Pinpoint the cell where the given text exists, returning its (X, Y) midpoint coordinate. 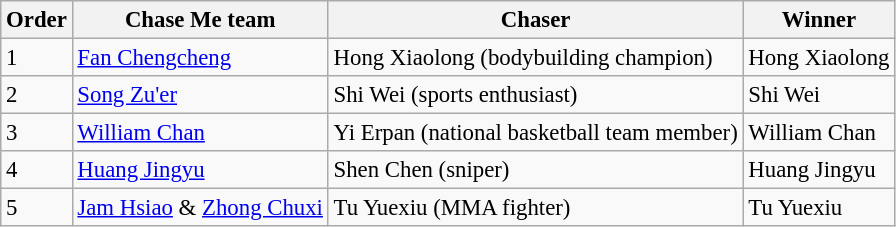
Chaser (536, 20)
Tu Yuexiu (819, 208)
Jam Hsiao & Zhong Chuxi (200, 208)
1 (36, 58)
Shi Wei (sports enthusiast) (536, 95)
4 (36, 170)
Winner (819, 20)
Order (36, 20)
5 (36, 208)
Song Zu'er (200, 95)
Shi Wei (819, 95)
Hong Xiaolong (819, 58)
Shen Chen (sniper) (536, 170)
Fan Chengcheng (200, 58)
3 (36, 133)
2 (36, 95)
Tu Yuexiu (MMA fighter) (536, 208)
Chase Me team (200, 20)
Yi Erpan (national basketball team member) (536, 133)
Hong Xiaolong (bodybuilding champion) (536, 58)
